For the text-containing cell, return its midpoint in (X, Y) coordinate format. 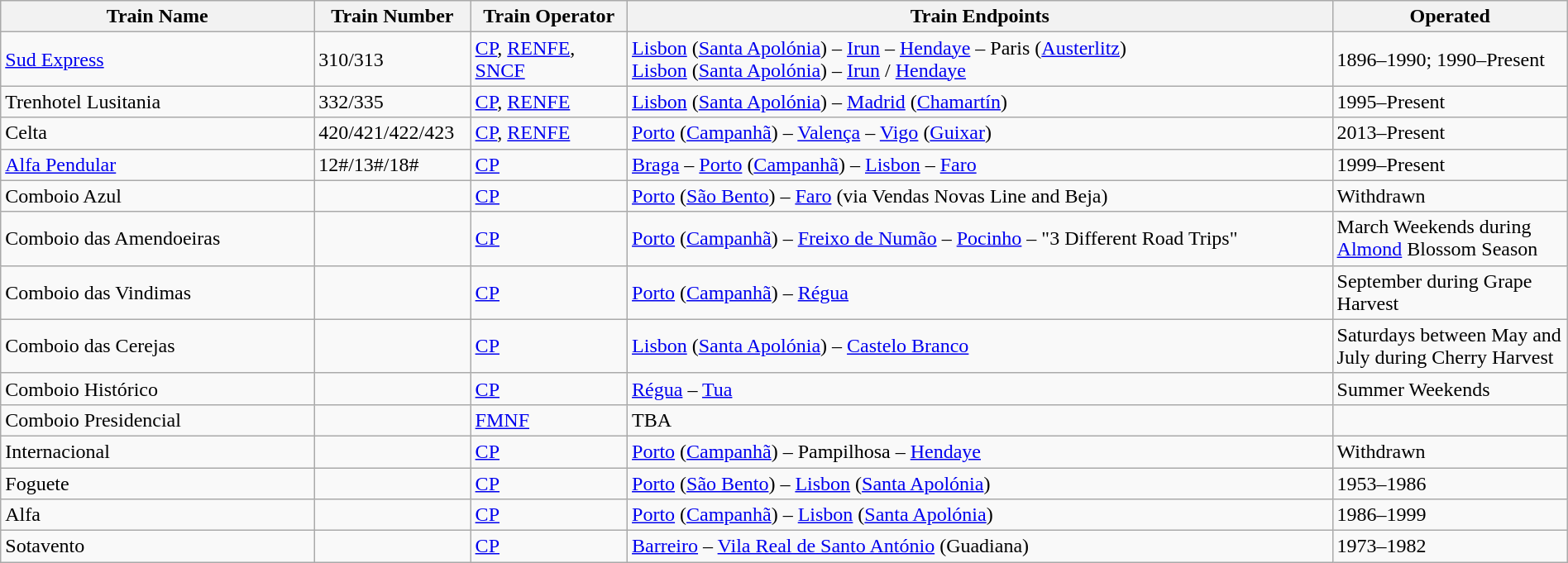
Train Operator (549, 17)
Saturdays between May and July during Cherry Harvest (1450, 346)
420/421/422/423 (392, 133)
Porto (Campanhã) – Freixo de Numão – Pocinho – "3 Different Road Trips" (981, 238)
Comboio Presidencial (157, 420)
Summer Weekends (1450, 389)
Comboio Histórico (157, 389)
Sud Express (157, 60)
Lisbon (Santa Apolónia) – Madrid (Chamartín) (981, 102)
Comboio das Vindimas (157, 293)
12#/13#/18# (392, 165)
Porto (Campanhã) – Lisbon (Santa Apolónia) (981, 515)
1953–1986 (1450, 484)
Comboio Azul (157, 196)
Régua – Tua (981, 389)
Barreiro – Vila Real de Santo António (Guadiana) (981, 546)
310/313 (392, 60)
1986–1999 (1450, 515)
Foguete (157, 484)
FMNF (549, 420)
1995–Present (1450, 102)
Comboio das Amendoeiras (157, 238)
Porto (Campanhã) – Pampilhosa – Hendaye (981, 451)
Sotavento (157, 546)
Trenhotel Lusitania (157, 102)
Train Endpoints (981, 17)
Alfa Pendular (157, 165)
Lisbon (Santa Apolónia) – Irun – Hendaye – Paris (Austerlitz)Lisbon (Santa Apolónia) – Irun / Hendaye (981, 60)
Braga – Porto (Campanhã) – Lisbon – Faro (981, 165)
1896–1990; 1990–Present (1450, 60)
Train Name (157, 17)
Comboio das Cerejas (157, 346)
Lisbon (Santa Apolónia) – Castelo Branco (981, 346)
Train Number (392, 17)
Alfa (157, 515)
Operated (1450, 17)
Celta (157, 133)
2013–Present (1450, 133)
March Weekends during Almond Blossom Season (1450, 238)
Porto (Campanhã) – Régua (981, 293)
Porto (São Bento) – Lisbon (Santa Apolónia) (981, 484)
1973–1982 (1450, 546)
CP, RENFE, SNCF (549, 60)
TBA (981, 420)
September during Grape Harvest (1450, 293)
Porto (Campanhã) – Valença – Vigo (Guixar) (981, 133)
Internacional (157, 451)
Porto (São Bento) – Faro (via Vendas Novas Line and Beja) (981, 196)
332/335 (392, 102)
1999–Present (1450, 165)
